Return [X, Y] of the center of cell containing provided text 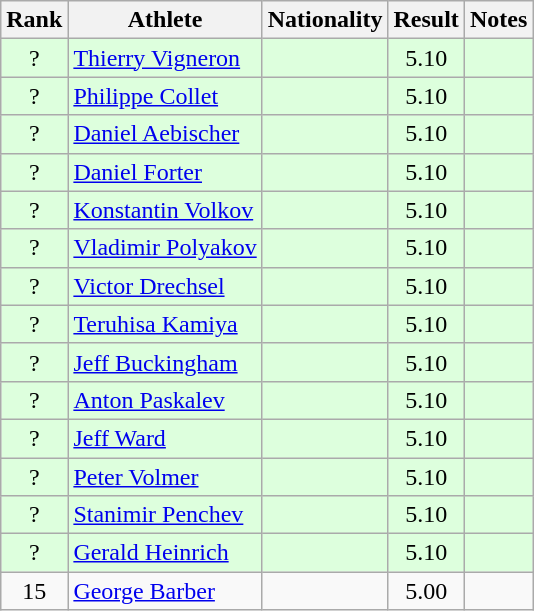
Gerald Heinrich [165, 553]
Philippe Collet [165, 96]
Athlete [165, 20]
Rank [34, 20]
Victor Drechsel [165, 286]
George Barber [165, 591]
Vladimir Polyakov [165, 248]
Teruhisa Kamiya [165, 324]
Daniel Aebischer [165, 134]
15 [34, 591]
Result [426, 20]
Nationality [325, 20]
Stanimir Penchev [165, 515]
Jeff Buckingham [165, 362]
Konstantin Volkov [165, 210]
Notes [498, 20]
5.00 [426, 591]
Daniel Forter [165, 172]
Thierry Vigneron [165, 58]
Jeff Ward [165, 438]
Anton Paskalev [165, 400]
Peter Volmer [165, 477]
